Find where the given text appears and provide that cell's center as (X, Y) coordinate. 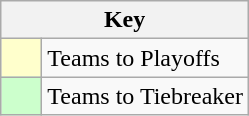
Teams to Tiebreaker (146, 96)
Teams to Playoffs (146, 58)
Key (125, 20)
